Pinpoint the cell where the given text exists, returning its [x, y] midpoint coordinate. 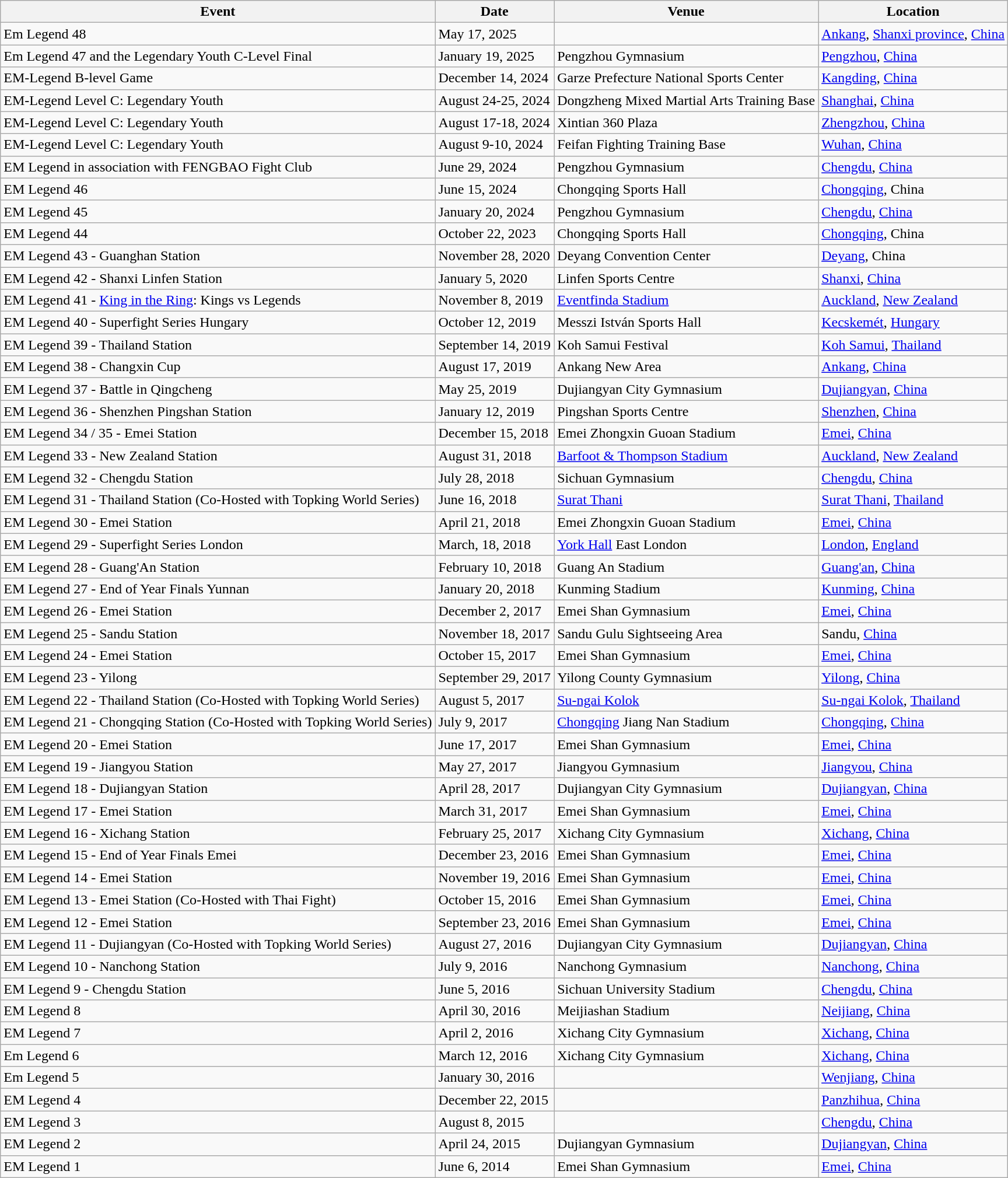
Event [218, 12]
EM Legend 8 [218, 1011]
August 8, 2015 [495, 1122]
August 17, 2019 [495, 367]
EM Legend 39 - Thailand Station [218, 345]
Yilong, China [914, 678]
Su-ngai Kolok [686, 700]
September 29, 2017 [495, 678]
London, England [914, 544]
EM Legend 31 - Thailand Station (Co-Hosted with Topking World Series) [218, 500]
Koh Samui Festival [686, 345]
July 9, 2017 [495, 722]
EM Legend 2 [218, 1144]
September 14, 2019 [495, 345]
EM Legend 3 [218, 1122]
November 19, 2016 [495, 878]
Sichuan University Stadium [686, 989]
November 28, 2020 [495, 256]
Guang'an, China [914, 567]
June 6, 2014 [495, 1166]
Deyang, China [914, 256]
February 25, 2017 [495, 833]
Location [914, 12]
April 30, 2016 [495, 1011]
EM Legend 44 [218, 233]
June 17, 2017 [495, 744]
April 21, 2018 [495, 522]
July 28, 2018 [495, 478]
January 19, 2025 [495, 56]
EM Legend 27 - End of Year Finals Yunnan [218, 589]
EM Legend 18 - Dujiangyan Station [218, 789]
Sandu Gulu Sightseeing Area [686, 633]
EM Legend 36 - Shenzhen Pingshan Station [218, 411]
EM Legend 20 - Emei Station [218, 744]
Panzhihua, China [914, 1100]
Zhengzhou, China [914, 123]
Kangding, China [914, 78]
April 24, 2015 [495, 1144]
EM Legend 45 [218, 211]
June 5, 2016 [495, 989]
EM Legend 32 - Chengdu Station [218, 478]
Xintian 360 Plaza [686, 123]
EM Legend 28 - Guang'An Station [218, 567]
February 10, 2018 [495, 567]
March, 18, 2018 [495, 544]
Shenzhen, China [914, 411]
March 12, 2016 [495, 1055]
July 9, 2016 [495, 966]
December 23, 2016 [495, 855]
March 31, 2017 [495, 811]
EM Legend 23 - Yilong [218, 678]
Nanchong, China [914, 966]
EM Legend 38 - Changxin Cup [218, 367]
Em Legend 6 [218, 1055]
November 8, 2019 [495, 300]
December 2, 2017 [495, 611]
May 27, 2017 [495, 767]
EM Legend 1 [218, 1166]
October 15, 2017 [495, 656]
EM-Legend B-level Game [218, 78]
June 15, 2024 [495, 189]
Kunming, China [914, 589]
April 2, 2016 [495, 1033]
EM Legend 24 - Emei Station [218, 656]
August 17-18, 2024 [495, 123]
Em Legend 48 [218, 34]
Pengzhou, China [914, 56]
EM Legend 11 - Dujiangyan (Co-Hosted with Topking World Series) [218, 944]
Wuhan, China [914, 145]
June 16, 2018 [495, 500]
Sandu, China [914, 633]
December 22, 2015 [495, 1100]
May 17, 2025 [495, 34]
August 31, 2018 [495, 456]
EM Legend 40 - Superfight Series Hungary [218, 323]
EM Legend 46 [218, 189]
EM Legend 7 [218, 1033]
EM Legend 10 - Nanchong Station [218, 966]
EM Legend 37 - Battle in Qingcheng [218, 389]
Jiangyou Gymnasium [686, 767]
May 25, 2019 [495, 389]
EM Legend 42 - Shanxi Linfen Station [218, 278]
Deyang Convention Center [686, 256]
Surat Thani [686, 500]
EM Legend 15 - End of Year Finals Emei [218, 855]
Garze Prefecture National Sports Center [686, 78]
Linfen Sports Centre [686, 278]
Chongqing Jiang Nan Stadium [686, 722]
Venue [686, 12]
August 5, 2017 [495, 700]
Em Legend 5 [218, 1078]
October 12, 2019 [495, 323]
Shanxi, China [914, 278]
January 30, 2016 [495, 1078]
EM Legend 29 - Superfight Series London [218, 544]
EM Legend 41 - King in the Ring: Kings vs Legends [218, 300]
January 5, 2020 [495, 278]
Nanchong Gymnasium [686, 966]
Kecskemét, Hungary [914, 323]
EM Legend 14 - Emei Station [218, 878]
Neijiang, China [914, 1011]
EM Legend 21 - Chongqing Station (Co-Hosted with Topking World Series) [218, 722]
Guang An Stadium [686, 567]
Messzi István Sports Hall [686, 323]
January 20, 2018 [495, 589]
December 15, 2018 [495, 434]
EM Legend 43 - Guanghan Station [218, 256]
Dongzheng Mixed Martial Arts Training Base [686, 100]
Meijiashan Stadium [686, 1011]
January 12, 2019 [495, 411]
York Hall East London [686, 544]
Surat Thani, Thailand [914, 500]
September 23, 2016 [495, 922]
EM Legend 9 - Chengdu Station [218, 989]
EM Legend 25 - Sandu Station [218, 633]
Koh Samui, Thailand [914, 345]
January 20, 2024 [495, 211]
Shanghai, China [914, 100]
Dujiangyan Gymnasium [686, 1144]
EM Legend 22 - Thailand Station (Co-Hosted with Topking World Series) [218, 700]
April 28, 2017 [495, 789]
Em Legend 47 and the Legendary Youth C-Level Final [218, 56]
EM Legend 16 - Xichang Station [218, 833]
EM Legend 34 / 35 - Emei Station [218, 434]
Feifan Fighting Training Base [686, 145]
Kunming Stadium [686, 589]
October 15, 2016 [495, 900]
October 22, 2023 [495, 233]
June 29, 2024 [495, 167]
Date [495, 12]
EM Legend 26 - Emei Station [218, 611]
EM Legend in association with FENGBAO Fight Club [218, 167]
EM Legend 4 [218, 1100]
August 9-10, 2024 [495, 145]
Pingshan Sports Centre [686, 411]
Jiangyou, China [914, 767]
November 18, 2017 [495, 633]
Ankang, Shanxi province, China [914, 34]
August 24-25, 2024 [495, 100]
Sichuan Gymnasium [686, 478]
Yilong County Gymnasium [686, 678]
Wenjiang, China [914, 1078]
EM Legend 17 - Emei Station [218, 811]
EM Legend 19 - Jiangyou Station [218, 767]
EM Legend 12 - Emei Station [218, 922]
EM Legend 30 - Emei Station [218, 522]
EM Legend 33 - New Zealand Station [218, 456]
Ankang, China [914, 367]
Su-ngai Kolok, Thailand [914, 700]
Barfoot & Thompson Stadium [686, 456]
Ankang New Area [686, 367]
EM Legend 13 - Emei Station (Co-Hosted with Thai Fight) [218, 900]
Eventfinda Stadium [686, 300]
December 14, 2024 [495, 78]
August 27, 2016 [495, 944]
